Identify which cell holds the provided text, then report its (X, Y) central coordinate. 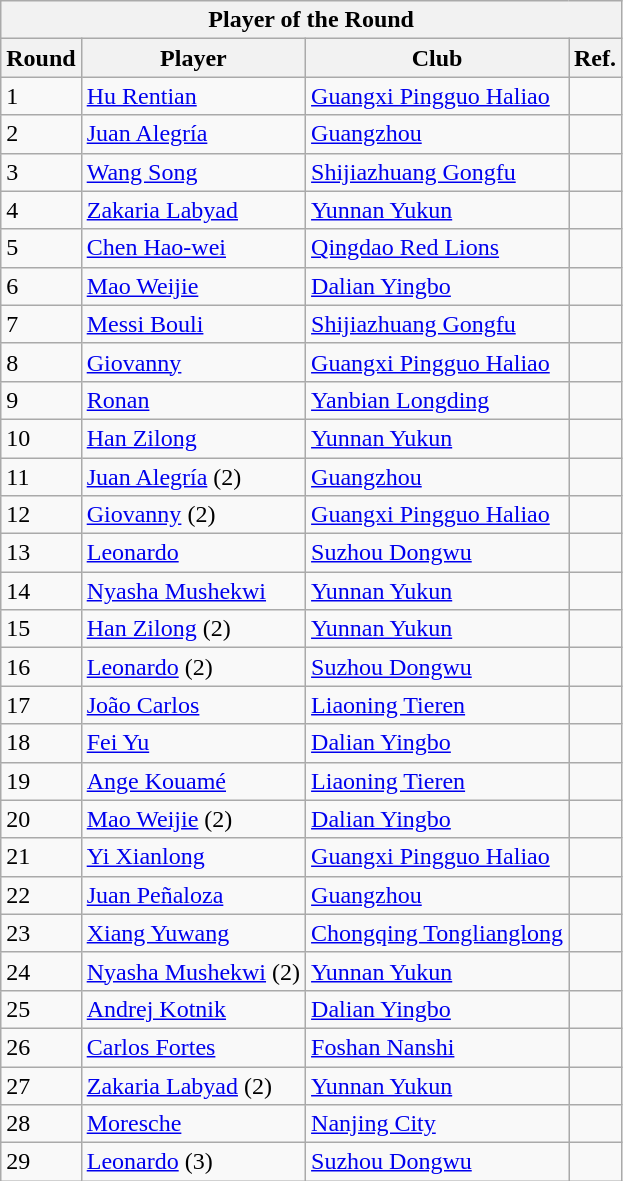
19 (41, 781)
7 (41, 324)
3 (41, 172)
2 (41, 134)
Yi Xianlong (193, 857)
Player of the Round (312, 20)
16 (41, 667)
Foshan Nanshi (438, 1047)
10 (41, 438)
Andrej Kotnik (193, 1009)
29 (41, 1162)
Juan Alegría (2) (193, 477)
Mao Weijie (2) (193, 819)
24 (41, 971)
Han Zilong (193, 438)
17 (41, 705)
6 (41, 286)
Messi Bouli (193, 324)
8 (41, 362)
Club (438, 58)
Moresche (193, 1124)
Juan Peñaloza (193, 895)
12 (41, 515)
Nyasha Mushekwi (193, 591)
Nyasha Mushekwi (2) (193, 971)
23 (41, 933)
11 (41, 477)
Fei Yu (193, 743)
Qingdao Red Lions (438, 248)
Nanjing City (438, 1124)
Player (193, 58)
28 (41, 1124)
13 (41, 553)
Juan Alegría (193, 134)
Xiang Yuwang (193, 933)
Giovanny (193, 362)
22 (41, 895)
Round (41, 58)
Chen Hao-wei (193, 248)
Leonardo (3) (193, 1162)
25 (41, 1009)
Leonardo (2) (193, 667)
Ange Kouamé (193, 781)
4 (41, 210)
5 (41, 248)
Hu Rentian (193, 96)
21 (41, 857)
20 (41, 819)
27 (41, 1085)
Ref. (594, 58)
Zakaria Labyad (193, 210)
1 (41, 96)
9 (41, 400)
Leonardo (193, 553)
Wang Song (193, 172)
Mao Weijie (193, 286)
Chongqing Tonglianglong (438, 933)
Yanbian Longding (438, 400)
Zakaria Labyad (2) (193, 1085)
15 (41, 629)
Giovanny (2) (193, 515)
Han Zilong (2) (193, 629)
Ronan (193, 400)
14 (41, 591)
26 (41, 1047)
João Carlos (193, 705)
Carlos Fortes (193, 1047)
18 (41, 743)
